Locate the cell with the specified text and output its [X, Y] center coordinate. 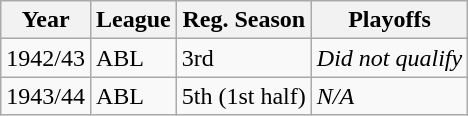
League [133, 20]
N/A [389, 96]
1942/43 [46, 58]
Reg. Season [244, 20]
1943/44 [46, 96]
Did not qualify [389, 58]
3rd [244, 58]
Playoffs [389, 20]
5th (1st half) [244, 96]
Year [46, 20]
